For the text-containing cell, return its midpoint in [X, Y] coordinate format. 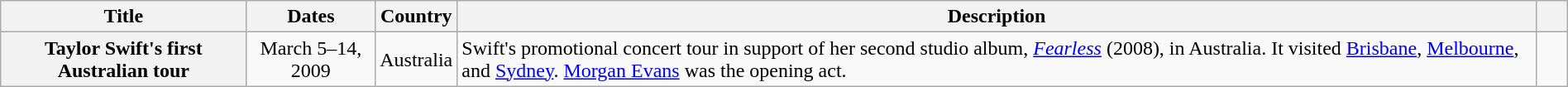
Australia [417, 60]
Dates [311, 17]
Title [124, 17]
Country [417, 17]
March 5–14, 2009 [311, 60]
Taylor Swift's first Australian tour [124, 60]
Description [997, 17]
